Return [x, y] of the center of cell containing provided text 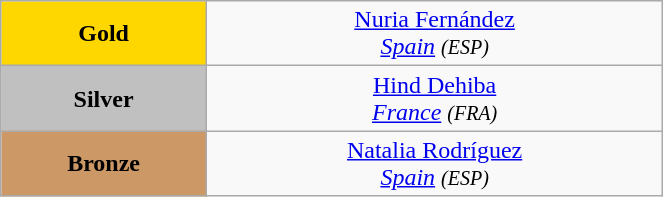
Gold [104, 34]
Hind DehibaFrance (FRA) [434, 98]
Nuria FernándezSpain (ESP) [434, 34]
Natalia RodríguezSpain (ESP) [434, 164]
Bronze [104, 164]
Silver [104, 98]
